Identify which cell holds the provided text, then report its (X, Y) central coordinate. 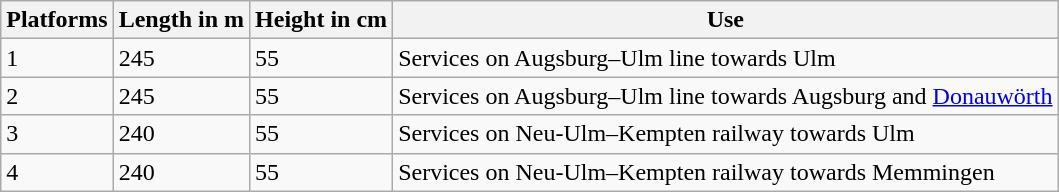
2 (57, 96)
Services on Augsburg–Ulm line towards Augsburg and Donauwörth (726, 96)
1 (57, 58)
4 (57, 172)
Use (726, 20)
Services on Neu-Ulm–Kempten railway towards Ulm (726, 134)
Height in cm (322, 20)
3 (57, 134)
Services on Augsburg–Ulm line towards Ulm (726, 58)
Services on Neu-Ulm–Kempten railway towards Memmingen (726, 172)
Platforms (57, 20)
Length in m (181, 20)
